Find where the given text appears and provide that cell's center as (X, Y) coordinate. 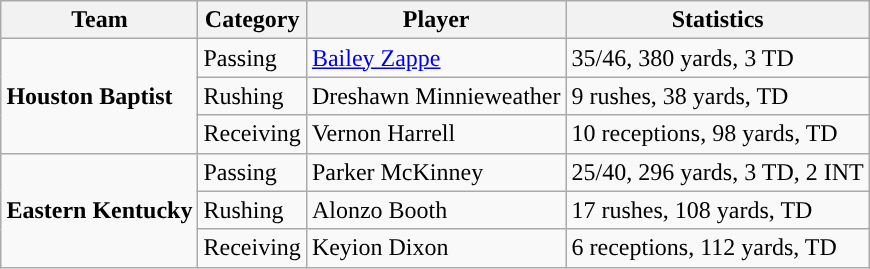
10 receptions, 98 yards, TD (718, 134)
Parker McKinney (436, 172)
Statistics (718, 20)
Vernon Harrell (436, 134)
6 receptions, 112 yards, TD (718, 248)
25/40, 296 yards, 3 TD, 2 INT (718, 172)
Player (436, 20)
Category (252, 20)
Team (100, 20)
Houston Baptist (100, 96)
35/46, 380 yards, 3 TD (718, 58)
17 rushes, 108 yards, TD (718, 210)
Bailey Zappe (436, 58)
Dreshawn Minnieweather (436, 96)
Keyion Dixon (436, 248)
Eastern Kentucky (100, 210)
9 rushes, 38 yards, TD (718, 96)
Alonzo Booth (436, 210)
